Identify which cell holds the provided text, then report its [X, Y] central coordinate. 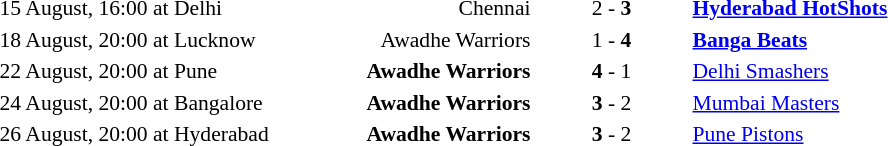
4 - 1 [612, 71]
1 - 4 [612, 40]
3 - 2 [612, 102]
